Scan for the cell matching the given text and deliver its [x, y] coordinate at center. 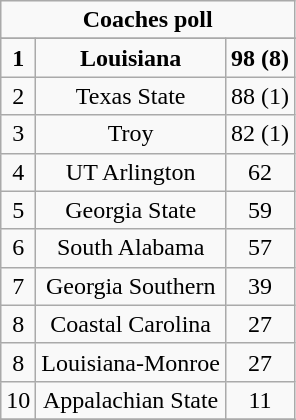
1 [18, 58]
88 (1) [260, 96]
4 [18, 172]
Appalachian State [131, 400]
2 [18, 96]
Coaches poll [148, 20]
59 [260, 210]
Texas State [131, 96]
Georgia Southern [131, 286]
39 [260, 286]
Louisiana [131, 58]
6 [18, 248]
62 [260, 172]
Troy [131, 134]
UT Arlington [131, 172]
11 [260, 400]
Louisiana-Monroe [131, 362]
5 [18, 210]
7 [18, 286]
57 [260, 248]
3 [18, 134]
82 (1) [260, 134]
Georgia State [131, 210]
South Alabama [131, 248]
Coastal Carolina [131, 324]
98 (8) [260, 58]
10 [18, 400]
